Locate the cell with the specified text and output its [X, Y] center coordinate. 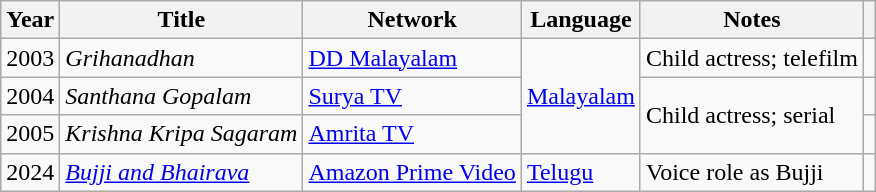
Surya TV [412, 96]
2005 [30, 134]
2003 [30, 58]
Amazon Prime Video [412, 172]
2004 [30, 96]
Notes [752, 20]
Malayalam [580, 96]
Amrita TV [412, 134]
Language [580, 20]
Title [182, 20]
2024 [30, 172]
Child actress; serial [752, 115]
Child actress; telefilm [752, 58]
Santhana Gopalam [182, 96]
Grihanadhan [182, 58]
Year [30, 20]
Telugu [580, 172]
DD Malayalam [412, 58]
Network [412, 20]
Bujji and Bhairava [182, 172]
Voice role as Bujji [752, 172]
Krishna Kripa Sagaram [182, 134]
